Determine the (x, y) coordinate at the center of the cell enclosing the given text.  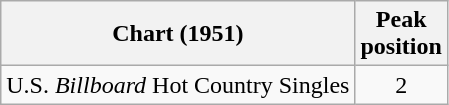
Peakposition (401, 34)
2 (401, 85)
U.S. Billboard Hot Country Singles (178, 85)
Chart (1951) (178, 34)
